Determine the [x, y] coordinate at the center of the cell enclosing the given text.  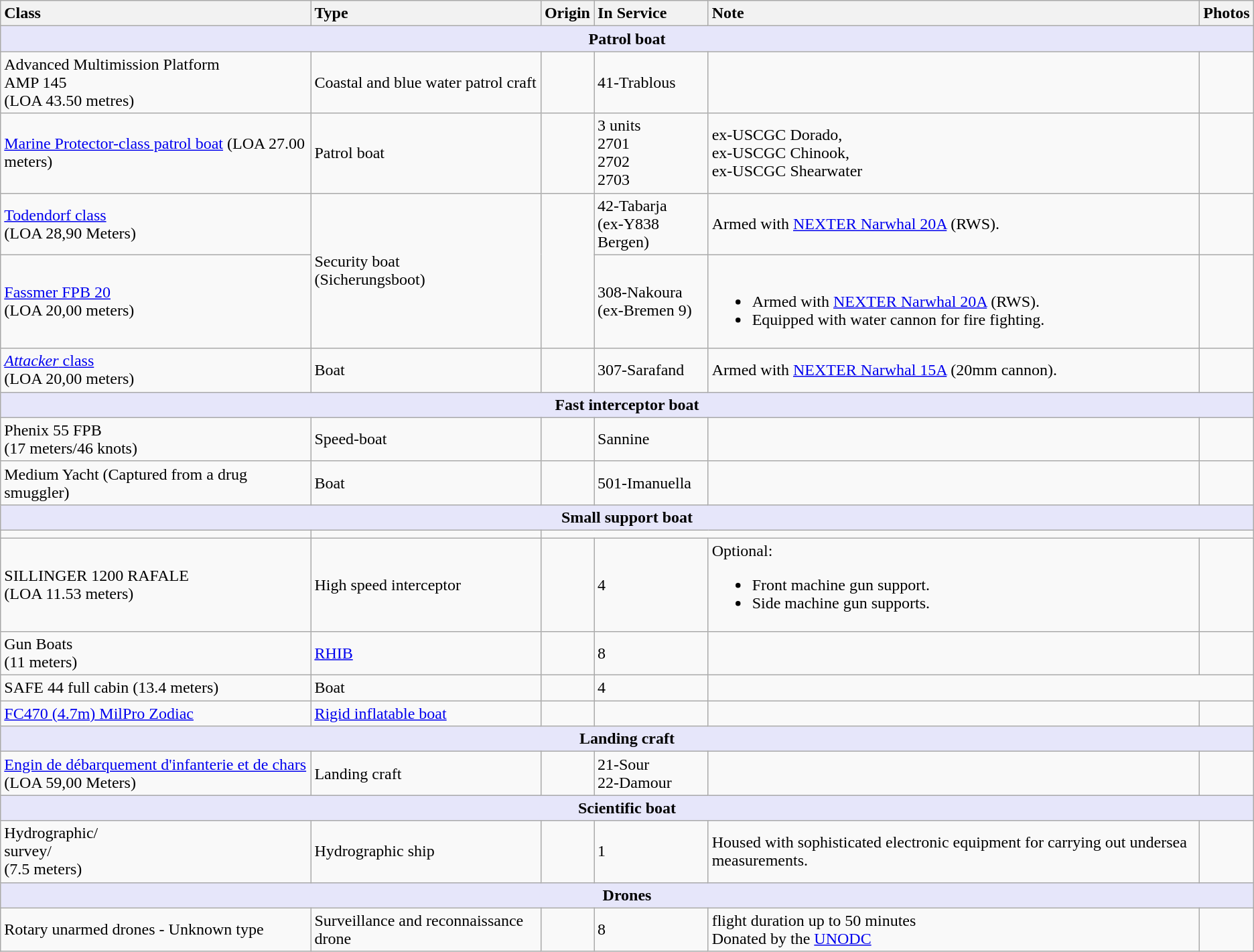
Small support boat [627, 517]
Medium Yacht (Captured from a drug smuggler) [155, 482]
Hydrographic ship [426, 852]
SAFE 44 full cabin (13.4 meters) [155, 688]
Sannine [651, 439]
307-Sarafand [651, 370]
Origin [567, 13]
Advanced Multimission Platform AMP 145 (LOA 43.50 metres) [155, 82]
501-Imanuella [651, 482]
Attacker class(LOA 20,00 meters) [155, 370]
Marine Protector-class patrol boat (LOA 27.00 meters) [155, 153]
In Service [651, 13]
21-Sour 22-Damour [651, 773]
Class [155, 13]
41-Trablous [651, 82]
Todendorf class (LOA 28,90 Meters) [155, 224]
Fast interceptor boat [627, 405]
RHIB [426, 654]
Phenix 55 FPB (17 meters/46 knots) [155, 439]
Engin de débarquement d'infanterie et de chars(LOA 59,00 Meters) [155, 773]
Optional:Front machine gun support.Side machine gun supports. [954, 584]
Photos [1227, 13]
FC470 (4.7m) MilPro Zodiac [155, 713]
ex-USCGC Dorado,ex-USCGC Chinook,ex-USCGC Shearwater [954, 153]
Drones [627, 895]
Fassmer FPB 20 (LOA 20,00 meters) [155, 301]
High speed interceptor [426, 584]
42-Tabarja (ex-Y838 Bergen) [651, 224]
Scientific boat [627, 808]
Gun Boats (11 meters) [155, 654]
Housed with sophisticated electronic equipment for carrying out undersea measurements. [954, 852]
Armed with NEXTER Narwhal 20A (RWS). [954, 224]
308-Nakoura(ex-Bremen 9) [651, 301]
Rotary unarmed drones - Unknown type [155, 930]
Surveillance and reconnaissance drone [426, 930]
Type [426, 13]
Armed with NEXTER Narwhal 15A (20mm cannon). [954, 370]
Armed with NEXTER Narwhal 20A (RWS).Equipped with water cannon for fire fighting. [954, 301]
SILLINGER 1200 RAFALE (LOA 11.53 meters) [155, 584]
Security boat (Sicherungsboot) [426, 271]
Hydrographic/survey/(7.5 meters) [155, 852]
1 [651, 852]
Rigid inflatable boat [426, 713]
Coastal and blue water patrol craft [426, 82]
Speed-boat [426, 439]
3 units 2701 2702 2703 [651, 153]
flight duration up to 50 minutes Donated by the UNODC [954, 930]
Note [954, 13]
